Pinpoint the cell where the given text exists, returning its (X, Y) midpoint coordinate. 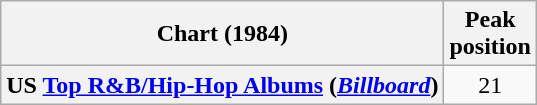
Peakposition (490, 34)
US Top R&B/Hip-Hop Albums (Billboard) (222, 85)
21 (490, 85)
Chart (1984) (222, 34)
